Pinpoint the cell where the given text exists, returning its [X, Y] midpoint coordinate. 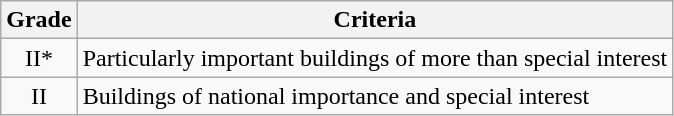
Particularly important buildings of more than special interest [375, 58]
II* [39, 58]
Criteria [375, 20]
II [39, 96]
Buildings of national importance and special interest [375, 96]
Grade [39, 20]
